For the text-containing cell, return its midpoint in [x, y] coordinate format. 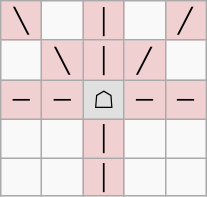
☖ [104, 100]
